Search for the cell housing the specified text and yield its [x, y] center coordinate. 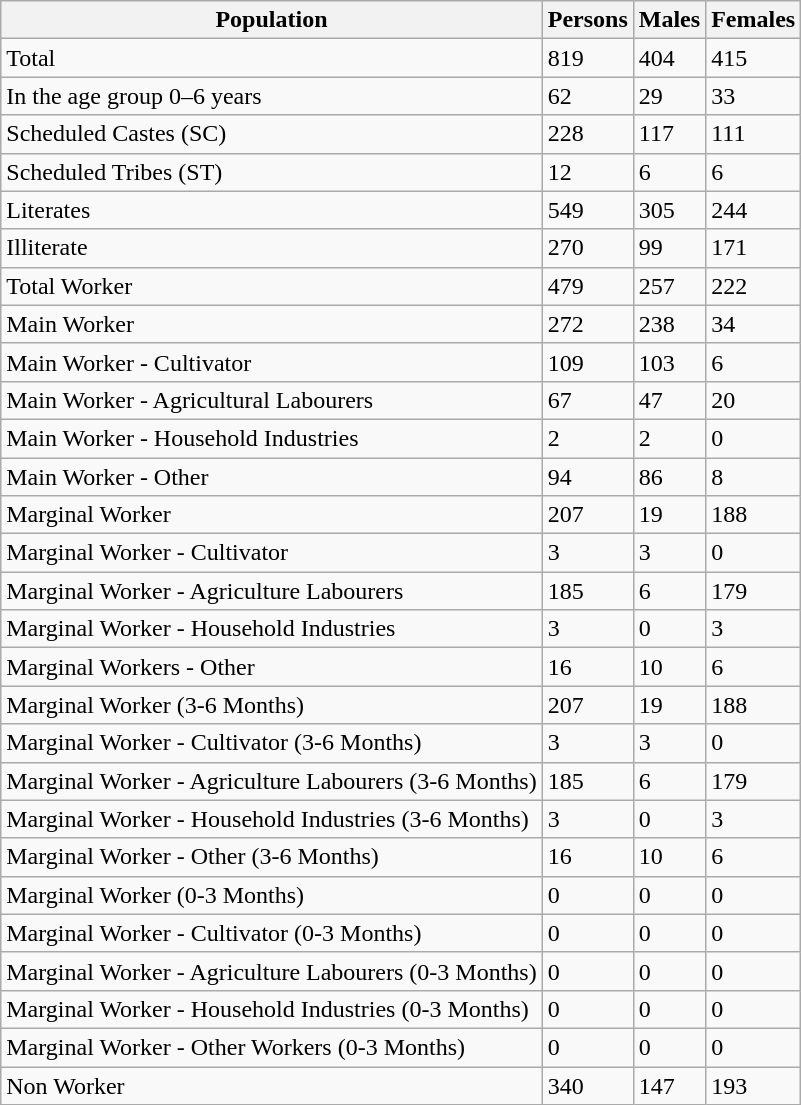
109 [588, 362]
Scheduled Castes (SC) [272, 134]
34 [754, 324]
479 [588, 286]
270 [588, 248]
Marginal Worker - Household Industries [272, 629]
222 [754, 286]
228 [588, 134]
Main Worker - Cultivator [272, 362]
117 [669, 134]
Marginal Worker - Cultivator (0-3 Months) [272, 933]
In the age group 0–6 years [272, 96]
67 [588, 400]
Marginal Worker - Household Industries (3-6 Months) [272, 819]
47 [669, 400]
Scheduled Tribes (ST) [272, 172]
12 [588, 172]
147 [669, 1085]
Marginal Worker (3-6 Months) [272, 705]
819 [588, 58]
Marginal Worker - Household Industries (0-3 Months) [272, 1009]
Non Worker [272, 1085]
Marginal Worker - Agriculture Labourers [272, 591]
Persons [588, 20]
62 [588, 96]
272 [588, 324]
193 [754, 1085]
Marginal Worker - Cultivator [272, 553]
Marginal Worker - Agriculture Labourers (0-3 Months) [272, 971]
Marginal Worker [272, 515]
244 [754, 210]
Total Worker [272, 286]
99 [669, 248]
404 [669, 58]
Marginal Worker - Other Workers (0-3 Months) [272, 1047]
Marginal Worker - Other (3-6 Months) [272, 857]
305 [669, 210]
549 [588, 210]
33 [754, 96]
238 [669, 324]
86 [669, 477]
340 [588, 1085]
Illiterate [272, 248]
29 [669, 96]
Main Worker - Other [272, 477]
Main Worker - Agricultural Labourers [272, 400]
Literates [272, 210]
Population [272, 20]
Males [669, 20]
Females [754, 20]
415 [754, 58]
Marginal Worker - Cultivator (3-6 Months) [272, 743]
94 [588, 477]
20 [754, 400]
111 [754, 134]
Marginal Worker - Agriculture Labourers (3-6 Months) [272, 781]
Marginal Worker (0-3 Months) [272, 895]
Marginal Workers - Other [272, 667]
Main Worker - Household Industries [272, 438]
Total [272, 58]
8 [754, 477]
Main Worker [272, 324]
171 [754, 248]
257 [669, 286]
103 [669, 362]
